Pinpoint the cell where the given text exists, returning its (X, Y) midpoint coordinate. 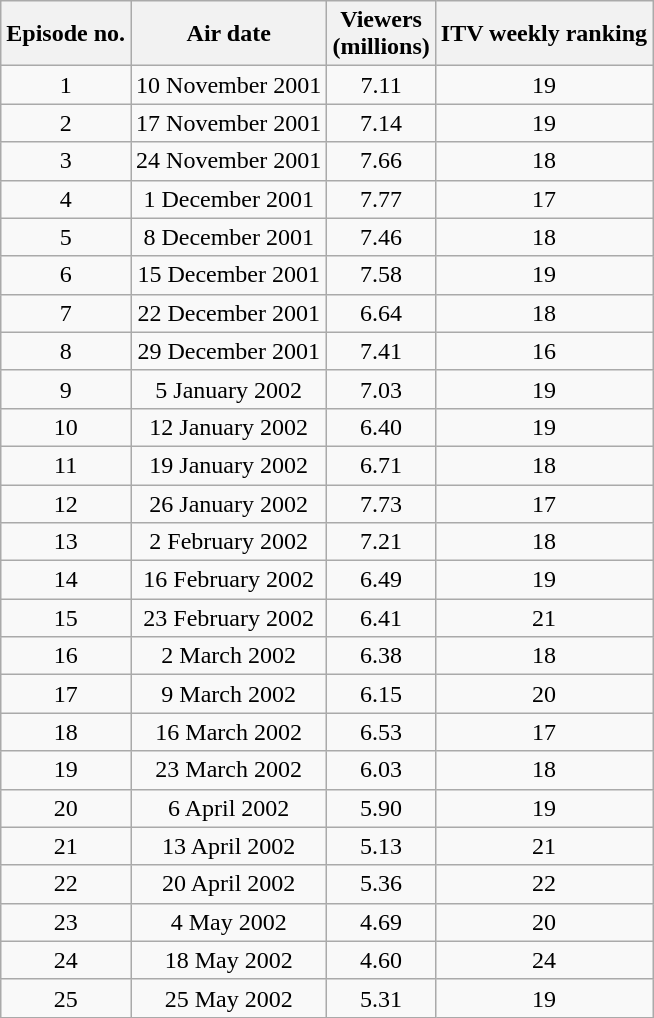
7.11 (381, 85)
15 (66, 618)
7 (66, 313)
7.77 (381, 199)
9 March 2002 (229, 694)
5.90 (381, 808)
6.15 (381, 694)
Viewers(millions) (381, 34)
7.03 (381, 389)
25 (66, 998)
6.38 (381, 656)
4.60 (381, 960)
26 January 2002 (229, 503)
15 December 2001 (229, 275)
13 April 2002 (229, 846)
23 February 2002 (229, 618)
1 (66, 85)
5 (66, 237)
20 April 2002 (229, 884)
24 November 2001 (229, 161)
4.69 (381, 922)
6.40 (381, 427)
16 February 2002 (229, 580)
Episode no. (66, 34)
8 December 2001 (229, 237)
6.03 (381, 770)
1 December 2001 (229, 199)
7.14 (381, 123)
6 (66, 275)
Air date (229, 34)
5.13 (381, 846)
6.53 (381, 732)
23 March 2002 (229, 770)
2 February 2002 (229, 542)
29 December 2001 (229, 351)
13 (66, 542)
6 April 2002 (229, 808)
4 (66, 199)
7.73 (381, 503)
7.66 (381, 161)
17 November 2001 (229, 123)
16 March 2002 (229, 732)
7.41 (381, 351)
25 May 2002 (229, 998)
6.41 (381, 618)
14 (66, 580)
11 (66, 465)
3 (66, 161)
12 January 2002 (229, 427)
8 (66, 351)
12 (66, 503)
6.71 (381, 465)
10 November 2001 (229, 85)
22 December 2001 (229, 313)
6.64 (381, 313)
7.21 (381, 542)
4 May 2002 (229, 922)
7.58 (381, 275)
19 January 2002 (229, 465)
9 (66, 389)
5 January 2002 (229, 389)
10 (66, 427)
ITV weekly ranking (544, 34)
18 May 2002 (229, 960)
5.31 (381, 998)
2 March 2002 (229, 656)
5.36 (381, 884)
23 (66, 922)
7.46 (381, 237)
2 (66, 123)
6.49 (381, 580)
